Find where the given text appears and provide that cell's center as [x, y] coordinate. 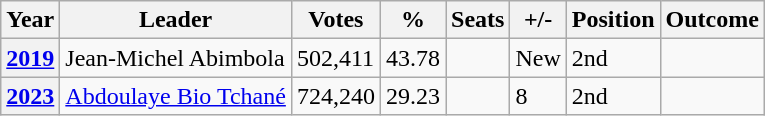
Year [30, 20]
724,240 [336, 96]
+/- [538, 20]
Leader [176, 20]
Seats [478, 20]
502,411 [336, 58]
43.78 [412, 58]
% [412, 20]
8 [538, 96]
Votes [336, 20]
Jean-Michel Abimbola [176, 58]
Outcome [712, 20]
29.23 [412, 96]
Abdoulaye Bio Tchané [176, 96]
Position [613, 20]
2019 [30, 58]
2023 [30, 96]
New [538, 58]
